Locate the cell with the specified text and output its [X, Y] center coordinate. 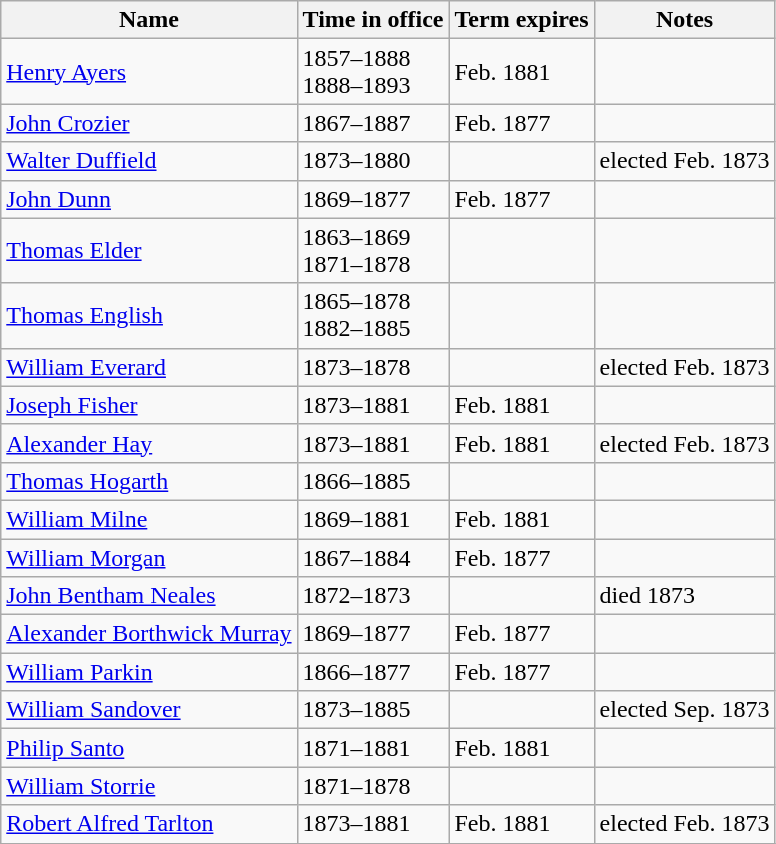
1866–1885 [373, 481]
Philip Santo [149, 748]
Robert Alfred Tarlton [149, 824]
William Everard [149, 367]
1869–1881 [373, 519]
1872–1873 [373, 596]
1871–1878 [373, 786]
Name [149, 20]
1863–18691871–1878 [373, 250]
died 1873 [684, 596]
Walter Duffield [149, 161]
1873–1885 [373, 710]
Notes [684, 20]
1857–18881888–1893 [373, 72]
Joseph Fisher [149, 405]
Term expires [522, 20]
William Storrie [149, 786]
Thomas English [149, 316]
John Crozier [149, 123]
1873–1880 [373, 161]
John Bentham Neales [149, 596]
John Dunn [149, 199]
elected Sep. 1873 [684, 710]
Thomas Hogarth [149, 481]
1865–18781882–1885 [373, 316]
Alexander Hay [149, 443]
1866–1877 [373, 672]
Alexander Borthwick Murray [149, 634]
William Milne [149, 519]
Henry Ayers [149, 72]
1867–1884 [373, 557]
Thomas Elder [149, 250]
William Morgan [149, 557]
1871–1881 [373, 748]
William Sandover [149, 710]
1873–1878 [373, 367]
William Parkin [149, 672]
1867–1887 [373, 123]
Time in office [373, 20]
